Identify which cell holds the provided text, then report its (x, y) central coordinate. 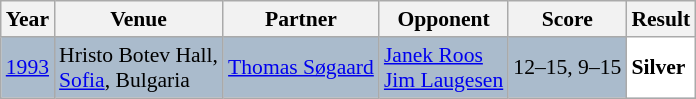
12–15, 9–15 (567, 68)
Opponent (444, 19)
Thomas Søgaard (301, 68)
Venue (138, 19)
Janek Roos Jim Laugesen (444, 68)
1993 (28, 68)
Partner (301, 19)
Score (567, 19)
Hristo Botev Hall,Sofia, Bulgaria (138, 68)
Result (660, 19)
Year (28, 19)
Silver (660, 68)
